Output the [x, y] coordinate of the center of the cell containing the given text.  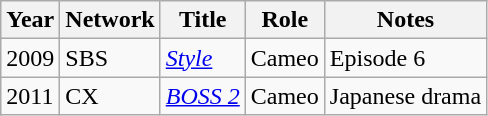
Network [110, 20]
2011 [30, 96]
Notes [405, 20]
CX [110, 96]
Style [202, 58]
Japanese drama [405, 96]
Title [202, 20]
BOSS 2 [202, 96]
Episode 6 [405, 58]
Role [284, 20]
2009 [30, 58]
Year [30, 20]
SBS [110, 58]
